Return the [X, Y] coordinate for the center point of the cell that contains the specified text.  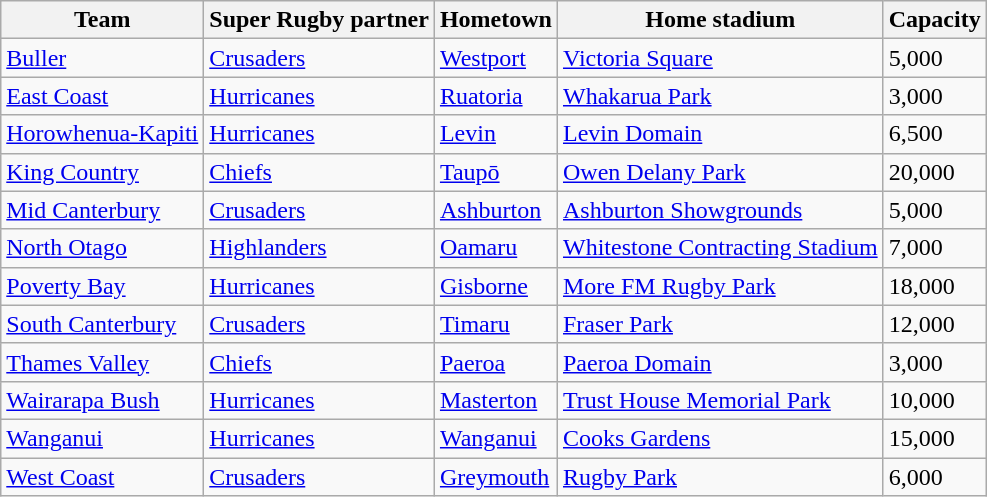
East Coast [102, 96]
Poverty Bay [102, 286]
Ashburton Showgrounds [720, 210]
Capacity [934, 20]
Levin [496, 134]
Gisborne [496, 286]
Buller [102, 58]
Rugby Park [720, 477]
6,000 [934, 477]
Masterton [496, 400]
North Otago [102, 248]
Trust House Memorial Park [720, 400]
Home stadium [720, 20]
Highlanders [320, 248]
15,000 [934, 438]
Mid Canterbury [102, 210]
Whakarua Park [720, 96]
Super Rugby partner [320, 20]
Hometown [496, 20]
7,000 [934, 248]
12,000 [934, 324]
6,500 [934, 134]
Horowhenua-Kapiti [102, 134]
Team [102, 20]
Timaru [496, 324]
South Canterbury [102, 324]
Greymouth [496, 477]
Paeroa Domain [720, 362]
West Coast [102, 477]
Ashburton [496, 210]
20,000 [934, 172]
10,000 [934, 400]
Owen Delany Park [720, 172]
More FM Rugby Park [720, 286]
Wairarapa Bush [102, 400]
Oamaru [496, 248]
Whitestone Contracting Stadium [720, 248]
18,000 [934, 286]
Westport [496, 58]
Thames Valley [102, 362]
Levin Domain [720, 134]
Cooks Gardens [720, 438]
Victoria Square [720, 58]
Paeroa [496, 362]
Fraser Park [720, 324]
Taupō [496, 172]
Ruatoria [496, 96]
King Country [102, 172]
